Output the (X, Y) coordinate of the center of the cell containing the given text.  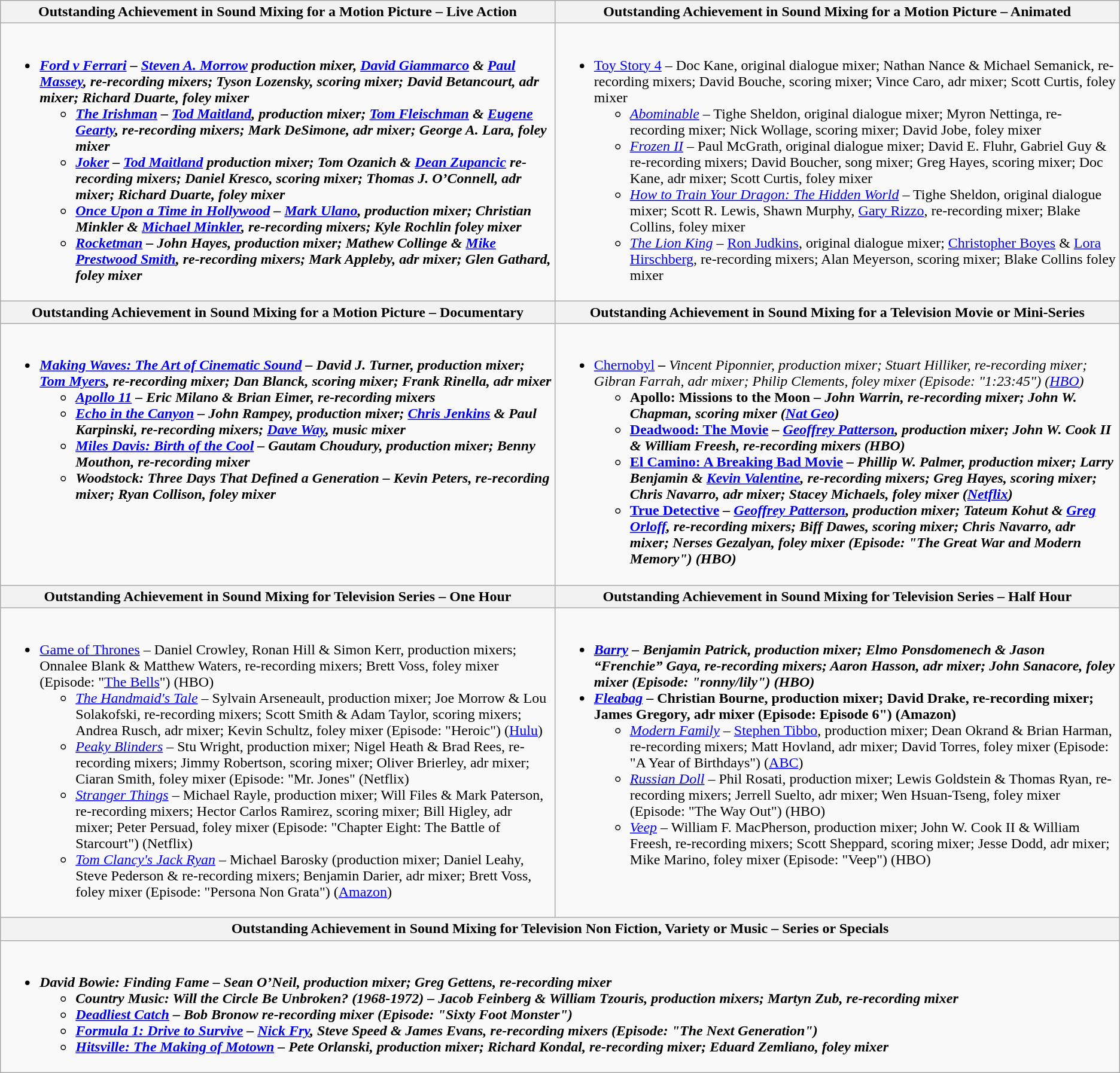
Outstanding Achievement in Sound Mixing for a Motion Picture – Documentary (278, 312)
Outstanding Achievement in Sound Mixing for Television Non Fiction, Variety or Music – Series or Specials (560, 929)
Outstanding Achievement in Sound Mixing for Television Series – Half Hour (837, 596)
Outstanding Achievement in Sound Mixing for a Television Movie or Mini-Series (837, 312)
Outstanding Achievement in Sound Mixing for Television Series – One Hour (278, 596)
Outstanding Achievement in Sound Mixing for a Motion Picture – Animated (837, 12)
Outstanding Achievement in Sound Mixing for a Motion Picture – Live Action (278, 12)
